Extract the [X, Y] coordinate from the center of the cell holding the provided text.  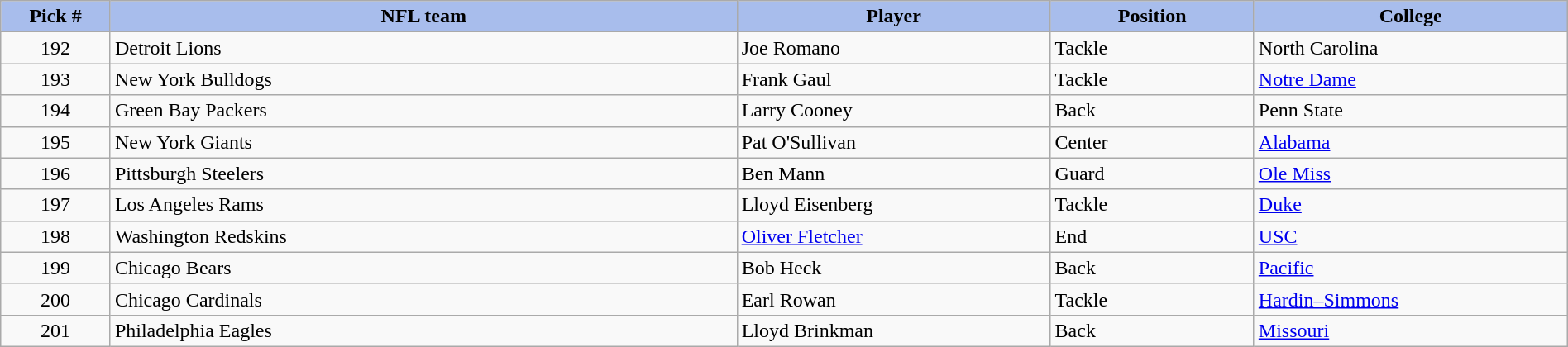
200 [56, 299]
Joe Romano [893, 48]
Larry Cooney [893, 111]
Guard [1152, 173]
New York Giants [423, 142]
Lloyd Eisenberg [893, 205]
196 [56, 173]
Pat O'Sullivan [893, 142]
Los Angeles Rams [423, 205]
Player [893, 17]
Washington Redskins [423, 236]
Duke [1411, 205]
Pick # [56, 17]
Missouri [1411, 330]
Oliver Fletcher [893, 236]
Alabama [1411, 142]
201 [56, 330]
Pittsburgh Steelers [423, 173]
College [1411, 17]
End [1152, 236]
193 [56, 79]
Frank Gaul [893, 79]
New York Bulldogs [423, 79]
Penn State [1411, 111]
Hardin–Simmons [1411, 299]
Position [1152, 17]
192 [56, 48]
Philadelphia Eagles [423, 330]
Earl Rowan [893, 299]
Detroit Lions [423, 48]
Green Bay Packers [423, 111]
USC [1411, 236]
Ben Mann [893, 173]
195 [56, 142]
Bob Heck [893, 268]
Ole Miss [1411, 173]
197 [56, 205]
199 [56, 268]
Pacific [1411, 268]
NFL team [423, 17]
Chicago Bears [423, 268]
Lloyd Brinkman [893, 330]
198 [56, 236]
Chicago Cardinals [423, 299]
Notre Dame [1411, 79]
194 [56, 111]
North Carolina [1411, 48]
Center [1152, 142]
